Output the [x, y] coordinate of the center of the cell containing the given text.  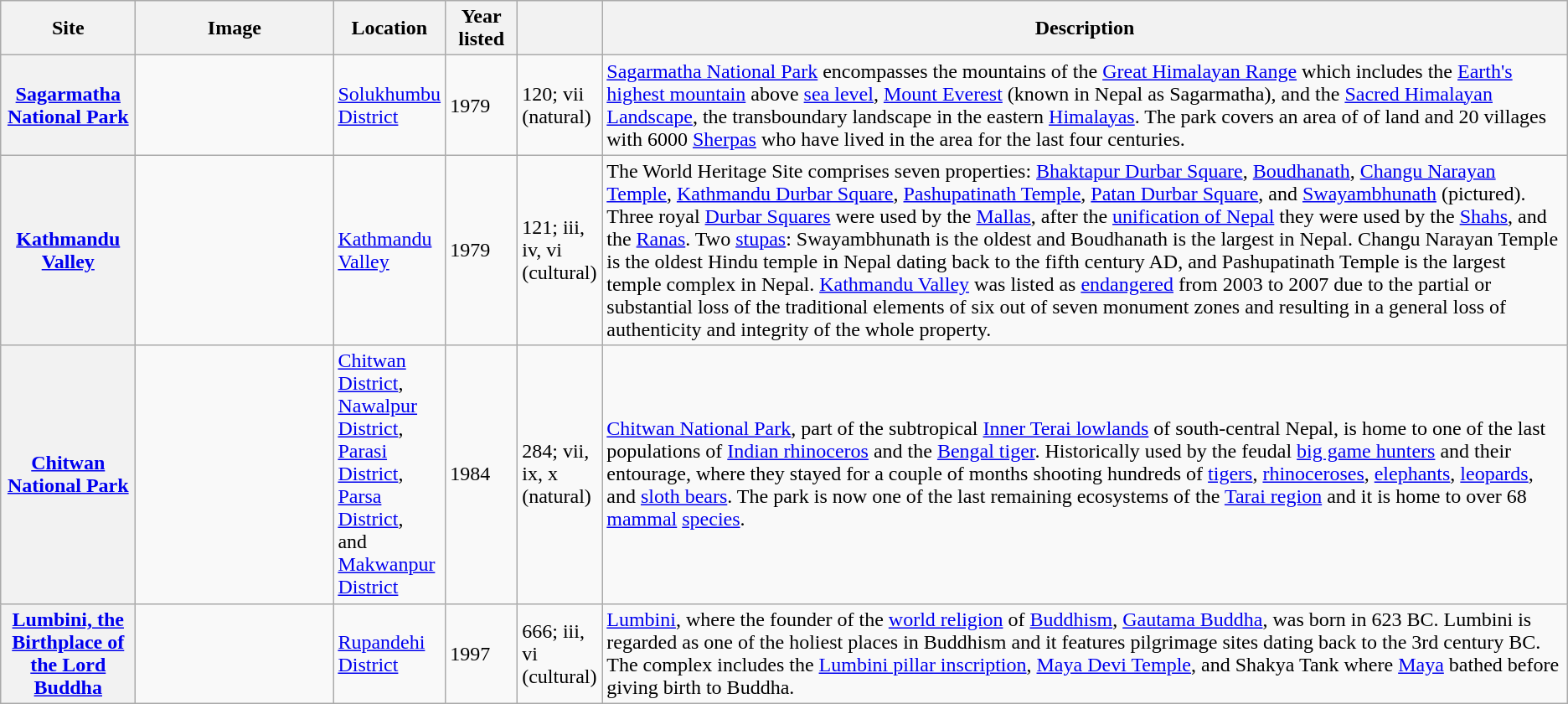
Chitwan District, Nawalpur District, Parasi District, Parsa District,and Makwanpur District [389, 474]
284; vii, ix, x (natural) [560, 474]
Rupandehi District [389, 654]
Sagarmatha National Park [69, 106]
Image [235, 28]
Lumbini, the Birthplace of the Lord Buddha [69, 654]
120; vii (natural) [560, 106]
1997 [482, 654]
121; iii, iv, vi (cultural) [560, 250]
Year listed [482, 28]
Location [389, 28]
Site [69, 28]
1984 [482, 474]
666; iii, vi (cultural) [560, 654]
Solukhumbu District [389, 106]
Description [1085, 28]
Chitwan National Park [69, 474]
